Scan for the cell matching the given text and deliver its (X, Y) coordinate at center. 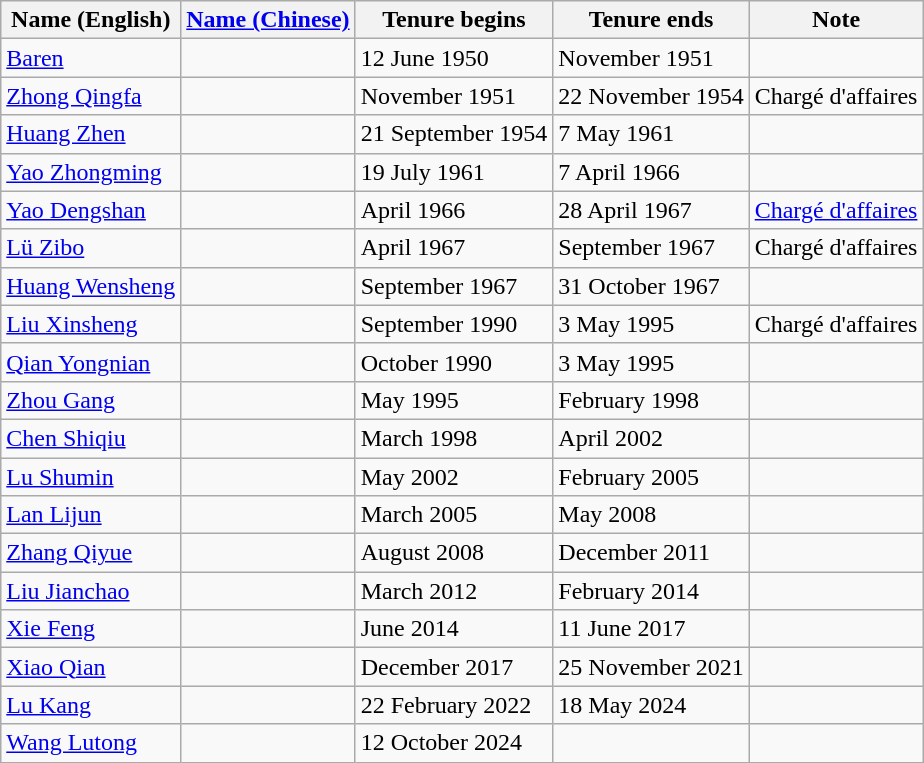
Xie Feng (91, 629)
May 1995 (454, 400)
Name (English) (91, 20)
Baren (91, 58)
Yao Dengshan (91, 210)
May 2002 (454, 477)
Chen Shiqiu (91, 438)
7 April 1966 (651, 172)
22 November 1954 (651, 96)
Tenure begins (454, 20)
December 2017 (454, 667)
August 2008 (454, 553)
11 June 2017 (651, 629)
19 July 1961 (454, 172)
21 September 1954 (454, 134)
April 1966 (454, 210)
Huang Zhen (91, 134)
September 1990 (454, 324)
December 2011 (651, 553)
Zhang Qiyue (91, 553)
Huang Wensheng (91, 286)
Lü Zibo (91, 248)
Xiao Qian (91, 667)
12 October 2024 (454, 743)
12 June 1950 (454, 58)
18 May 2024 (651, 705)
31 October 1967 (651, 286)
March 2005 (454, 515)
Qian Yongnian (91, 362)
February 1998 (651, 400)
Zhong Qingfa (91, 96)
Note (836, 20)
April 2002 (651, 438)
Name (Chinese) (268, 20)
February 2005 (651, 477)
22 February 2022 (454, 705)
May 2008 (651, 515)
Zhou Gang (91, 400)
Wang Lutong (91, 743)
7 May 1961 (651, 134)
April 1967 (454, 248)
February 2014 (651, 591)
June 2014 (454, 629)
March 2012 (454, 591)
Lu Kang (91, 705)
Lan Lijun (91, 515)
Liu Xinsheng (91, 324)
28 April 1967 (651, 210)
March 1998 (454, 438)
Lu Shumin (91, 477)
Yao Zhongming (91, 172)
Liu Jianchao (91, 591)
October 1990 (454, 362)
Tenure ends (651, 20)
25 November 2021 (651, 667)
